Extract the (x, y) coordinate from the center of the cell holding the provided text.  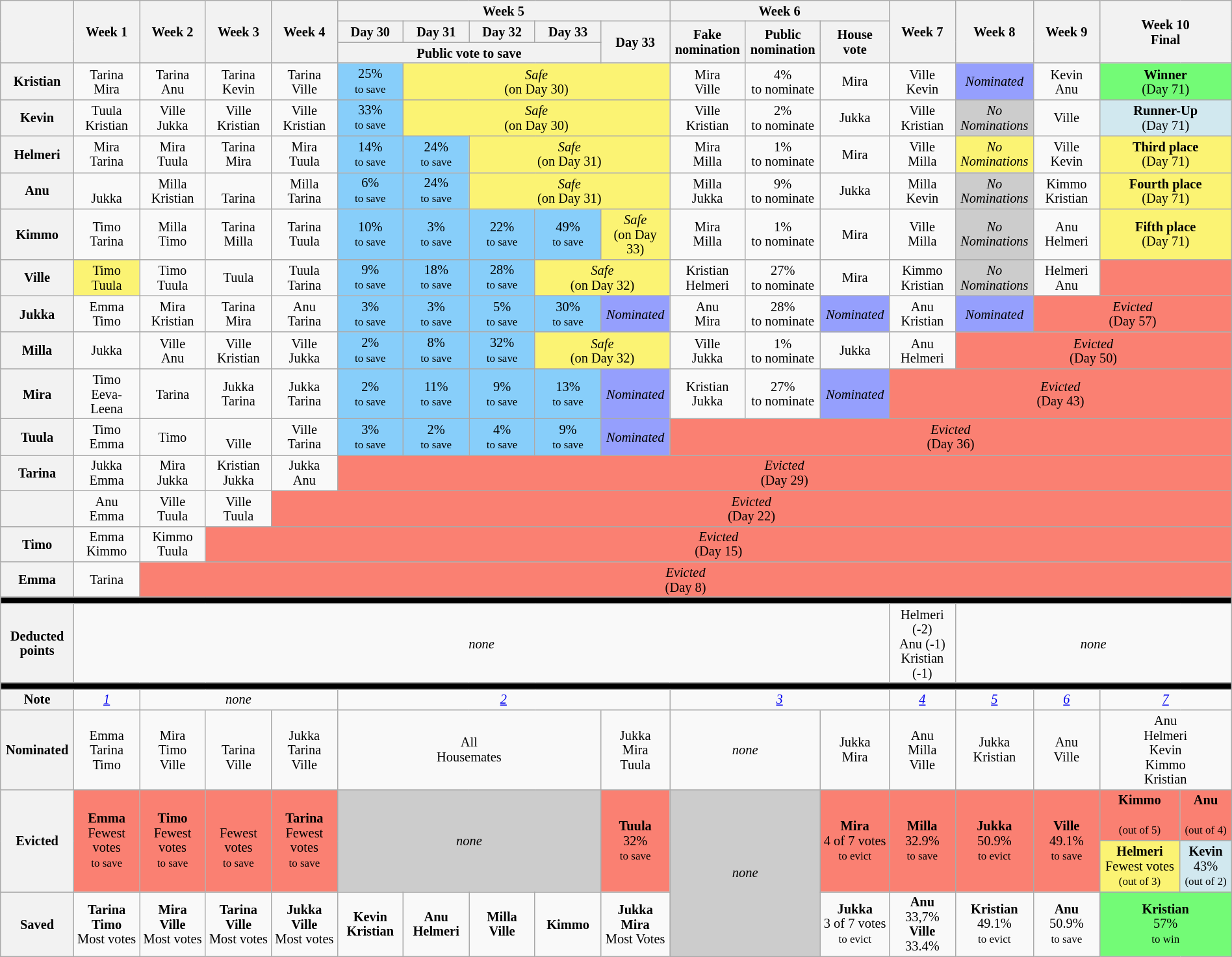
TarinaFewest votesto save (304, 841)
MillaKristian (173, 190)
Day 32 (502, 31)
Jukka50.9%to evict (994, 841)
Milla32.9%to save (923, 841)
Saved (38, 924)
MiraVilleMost votes (173, 924)
AnuMillaVille (923, 750)
Evicted(Day 36) (951, 437)
Week 10Final (1166, 31)
Evicted(Day 57) (1133, 314)
Runner-Up(Day 71) (1166, 118)
AnuMira (708, 314)
3 (780, 699)
Anu(out of 4) (1206, 815)
TimoEmma (107, 437)
Evicted(Day 50) (1093, 350)
KevinKristian (370, 924)
6 (1067, 699)
Evicted (38, 841)
JukkaEmma (107, 473)
28%to save (502, 277)
Week 2 (173, 31)
Housevote (855, 42)
Tuula32%to save (635, 841)
Kristian (38, 81)
28%to nominate (783, 314)
Week 3 (238, 31)
2%to nominate (783, 118)
Jukka3 of 7 votesto evict (855, 924)
9%to nominate (783, 190)
11%to save (435, 394)
JukkaMira (855, 750)
KimmoTuula (173, 544)
Winner(Day 71) (1166, 81)
JukkaKristian (994, 750)
Fifth place(Day 71) (1166, 234)
8%to save (435, 350)
2 (504, 699)
TarinaTimoMost votes (107, 924)
14%to save (370, 154)
33%to save (370, 118)
MiraTarina (107, 154)
JukkaVilleMost votes (304, 924)
Third place(Day 71) (1166, 154)
25%to save (370, 81)
5 (994, 699)
Emma (38, 580)
TarinaKevin (238, 81)
Mira4 of 7 votesto evict (855, 841)
MiraTimoVille (173, 750)
Fakenomination (708, 42)
TarinaTuula (304, 234)
MiraJukka (173, 473)
Fewest votesto save (238, 841)
AnuEmma (107, 508)
MillaTarina (304, 190)
Week 1 (107, 31)
32%to save (502, 350)
Week 9 (1067, 31)
49%to save (568, 234)
Week 5 (504, 10)
AnuKristian (923, 314)
Week 7 (923, 31)
Note (38, 699)
Anu33,7%Ville33.4% (923, 924)
10%to save (370, 234)
Evicted(Day 22) (752, 508)
Day 30 (370, 31)
MiraKristian (173, 314)
TimoEeva-Leena (107, 394)
7 (1166, 699)
Evicted(Day 29) (784, 473)
TimoFewest votesto save (173, 841)
HelmeriFewest votes(out of 3) (1140, 865)
EmmaTarinaTimo (107, 750)
HelmeriAnu (1067, 277)
AllHousemates (469, 750)
30%to save (568, 314)
5%to save (502, 314)
MillaVille (502, 924)
Helmeri (38, 154)
Ville49.1%to save (1067, 841)
KevinAnu (1067, 81)
Evicted(Day 43) (1060, 394)
Deducted points (38, 643)
TarinaAnu (173, 81)
KristianHelmeri (708, 277)
EmmaKimmo (107, 544)
MillaJukka (708, 190)
4%to nominate (783, 81)
Publicnomination (783, 42)
Helmeri (-2)Anu (-1)Kristian (-1) (923, 643)
Kristian57%to win (1166, 924)
JukkaAnu (304, 473)
Kevin43%(out of 2) (1206, 865)
4 (923, 699)
MillaTimo (173, 234)
VilleTarina (304, 437)
VilleAnu (173, 350)
Evicted(Day 8) (686, 580)
TarinaMilla (238, 234)
6%to save (370, 190)
Public vote to save (469, 53)
TimoTarina (107, 234)
TuulaKristian (107, 118)
Kristian49.1%to evict (994, 924)
Kevin (38, 118)
JukkaTarinaVille (304, 750)
Evicted(Day 15) (719, 544)
4%to save (502, 437)
EmmaFewest votesto save (107, 841)
Week 6 (780, 10)
Kimmo(out of 5) (1140, 815)
Anu (38, 190)
Week 4 (304, 31)
13%to save (568, 394)
AnuTarina (304, 314)
TarinaVilleMost votes (238, 924)
MillaKevin (923, 190)
MiraVille (708, 81)
Week 8 (994, 31)
Fourth place(Day 71) (1166, 190)
Safe(on Day 33) (635, 234)
AnuHelmeriKevinKimmoKristian (1166, 750)
Milla (38, 350)
EmmaTimo (107, 314)
JukkaMiraMost Votes (635, 924)
Day 31 (435, 31)
Anu50.9%to save (1067, 924)
18%to save (435, 277)
22%to save (502, 234)
TuulaTarina (304, 277)
AnuVille (1067, 750)
JukkaMiraTuula (635, 750)
1 (107, 699)
